Provide the [x, y] coordinate of the cell's center where the given text is located.  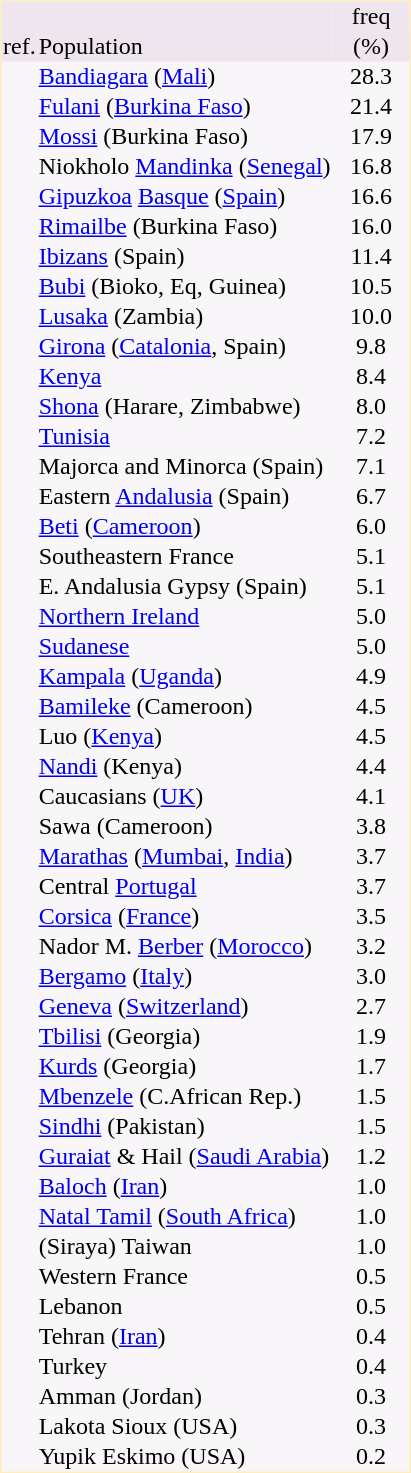
8.4 [371, 377]
Bergamo (Italy) [184, 977]
1.2 [371, 1157]
Southeastern France [184, 557]
Gipuzkoa Basque (Spain) [184, 197]
7.1 [371, 467]
Lebanon [184, 1307]
3.5 [371, 917]
10.5 [371, 287]
Guraiat & Hail (Saudi Arabia) [184, 1157]
Niokholo Mandinka (Senegal) [184, 167]
Tehran (Iran) [184, 1337]
Shona (Harare, Zimbabwe) [184, 407]
Ibizans (Spain) [184, 257]
17.9 [371, 137]
Northern Ireland [184, 617]
ref. [20, 47]
Kampala (Uganda) [184, 677]
Turkey [184, 1367]
16.0 [371, 227]
Natal Tamil (South Africa) [184, 1217]
Sawa (Cameroon) [184, 827]
Mossi (Burkina Faso) [184, 137]
Bamileke (Cameroon) [184, 707]
Girona (Catalonia, Spain) [184, 347]
10.0 [371, 317]
Lusaka (Zambia) [184, 317]
Caucasians (UK) [184, 797]
Lakota Sioux (USA) [184, 1427]
Geneva (Switzerland) [184, 1007]
Population [184, 47]
Tunisia [184, 437]
Sindhi (Pakistan) [184, 1127]
16.8 [371, 167]
Western France [184, 1277]
Rimailbe (Burkina Faso) [184, 227]
Bandiagara (Mali) [184, 77]
1.9 [371, 1037]
Nandi (Kenya) [184, 767]
(Siraya) Taiwan [184, 1247]
8.0 [371, 407]
Mbenzele (C.African Rep.) [184, 1097]
Beti (Cameroon) [184, 527]
21.4 [371, 107]
Baloch (Iran) [184, 1187]
28.3 [371, 77]
3.0 [371, 977]
Luo (Kenya) [184, 737]
6.7 [371, 497]
Kenya [184, 377]
E. Andalusia Gypsy (Spain) [184, 587]
9.8 [371, 347]
0.2 [371, 1457]
Central Portugal [184, 887]
6.0 [371, 527]
1.7 [371, 1067]
Nador M. Berber (Morocco) [184, 947]
(%) [371, 47]
4.1 [371, 797]
Sudanese [184, 647]
Amman (Jordan) [184, 1397]
16.6 [371, 197]
3.2 [371, 947]
freq [371, 17]
4.9 [371, 677]
Tbilisi (Georgia) [184, 1037]
Yupik Eskimo (USA) [184, 1457]
3.8 [371, 827]
2.7 [371, 1007]
11.4 [371, 257]
Fulani (Burkina Faso) [184, 107]
4.4 [371, 767]
Corsica (France) [184, 917]
Majorca and Minorca (Spain) [184, 467]
Marathas (Mumbai, India) [184, 857]
Eastern Andalusia (Spain) [184, 497]
Bubi (Bioko, Eq, Guinea) [184, 287]
Kurds (Georgia) [184, 1067]
7.2 [371, 437]
